Detect which cell encompasses the target text, then output its (X, Y) center coordinate. 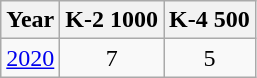
K-4 500 (210, 20)
K-2 1000 (112, 20)
Year (30, 20)
5 (210, 58)
7 (112, 58)
2020 (30, 58)
